Extract the [x, y] coordinate from the center of the cell holding the provided text.  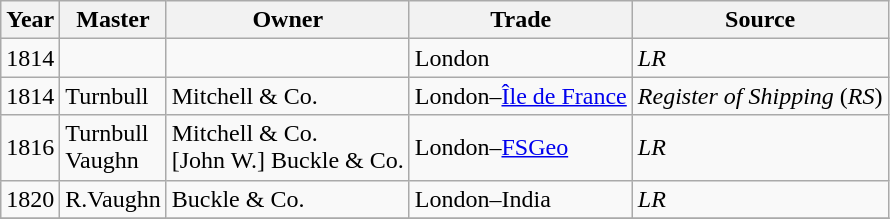
Mitchell & Co.[John W.] Buckle & Co. [288, 148]
London–FSGeo [520, 148]
Master [113, 20]
Mitchell & Co. [288, 96]
London–Île de France [520, 96]
Owner [288, 20]
R.Vaughn [113, 199]
Buckle & Co. [288, 199]
London–India [520, 199]
Trade [520, 20]
1820 [30, 199]
1816 [30, 148]
Source [760, 20]
Register of Shipping (RS) [760, 96]
Turnbull [113, 96]
London [520, 58]
Year [30, 20]
TurnbullVaughn [113, 148]
